Scan for the cell matching the given text and deliver its [x, y] coordinate at center. 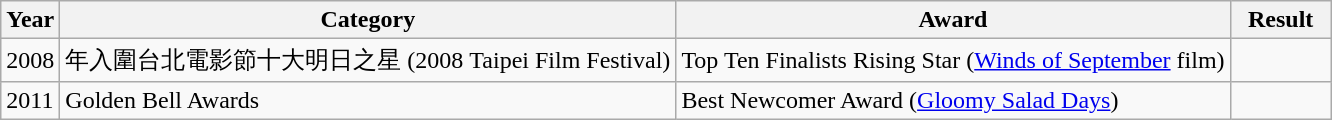
Top Ten Finalists Rising Star (Winds of September film) [953, 60]
Award [953, 20]
2011 [30, 100]
2008 [30, 60]
Best Newcomer Award (Gloomy Salad Days) [953, 100]
Result [1280, 20]
Golden Bell Awards [368, 100]
Year [30, 20]
Category [368, 20]
年入圍台北電影節十大明日之星 (2008 Taipei Film Festival) [368, 60]
